Search for the cell housing the specified text and yield its [x, y] center coordinate. 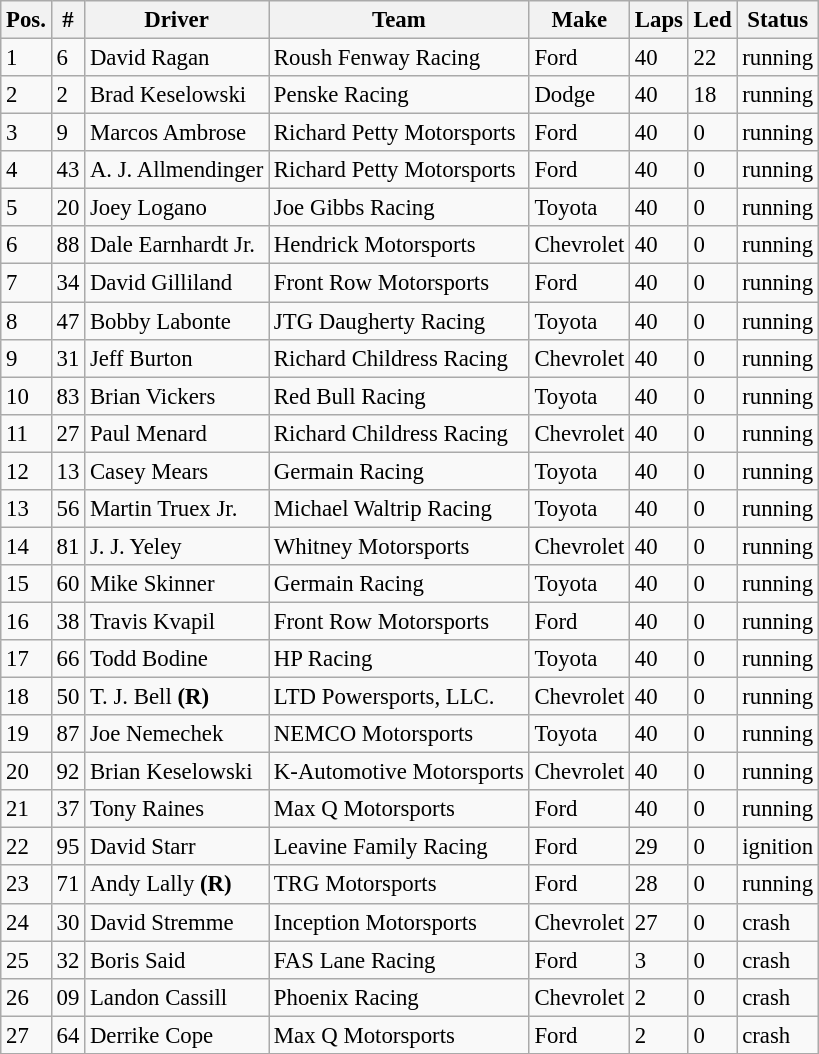
34 [68, 283]
50 [68, 697]
71 [68, 885]
14 [26, 546]
Dodge [579, 95]
28 [660, 885]
Casey Mears [177, 471]
5 [26, 208]
Bobby Labonte [177, 321]
66 [68, 659]
21 [26, 809]
Paul Menard [177, 433]
88 [68, 245]
83 [68, 396]
Todd Bodine [177, 659]
NEMCO Motorsports [400, 734]
Phoenix Racing [400, 997]
LTD Powersports, LLC. [400, 697]
Hendrick Motorsports [400, 245]
Penske Racing [400, 95]
23 [26, 885]
16 [26, 621]
30 [68, 922]
29 [660, 847]
ignition [778, 847]
Inception Motorsports [400, 922]
JTG Daugherty Racing [400, 321]
25 [26, 960]
10 [26, 396]
Brian Keselowski [177, 772]
Red Bull Racing [400, 396]
95 [68, 847]
Joe Nemechek [177, 734]
24 [26, 922]
David Starr [177, 847]
J. J. Yeley [177, 546]
09 [68, 997]
David Gilliland [177, 283]
Pos. [26, 20]
8 [26, 321]
Jeff Burton [177, 358]
Driver [177, 20]
Michael Waltrip Racing [400, 509]
56 [68, 509]
43 [68, 170]
Team [400, 20]
15 [26, 584]
Mike Skinner [177, 584]
38 [68, 621]
19 [26, 734]
47 [68, 321]
HP Racing [400, 659]
Boris Said [177, 960]
17 [26, 659]
7 [26, 283]
Joe Gibbs Racing [400, 208]
David Ragan [177, 58]
Derrike Cope [177, 1035]
# [68, 20]
26 [26, 997]
Make [579, 20]
92 [68, 772]
37 [68, 809]
4 [26, 170]
TRG Motorsports [400, 885]
K-Automotive Motorsports [400, 772]
Martin Truex Jr. [177, 509]
87 [68, 734]
60 [68, 584]
FAS Lane Racing [400, 960]
Laps [660, 20]
Leavine Family Racing [400, 847]
32 [68, 960]
Brad Keselowski [177, 95]
Led [712, 20]
64 [68, 1035]
Travis Kvapil [177, 621]
81 [68, 546]
A. J. Allmendinger [177, 170]
Marcos Ambrose [177, 133]
Tony Raines [177, 809]
Whitney Motorsports [400, 546]
Dale Earnhardt Jr. [177, 245]
Andy Lally (R) [177, 885]
Status [778, 20]
T. J. Bell (R) [177, 697]
Roush Fenway Racing [400, 58]
Brian Vickers [177, 396]
31 [68, 358]
Joey Logano [177, 208]
11 [26, 433]
12 [26, 471]
Landon Cassill [177, 997]
David Stremme [177, 922]
1 [26, 58]
